For the text-containing cell, return its midpoint in [x, y] coordinate format. 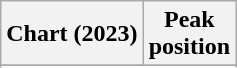
Chart (2023) [72, 34]
Peakposition [189, 34]
